Extract the [x, y] coordinate from the center of the cell holding the provided text.  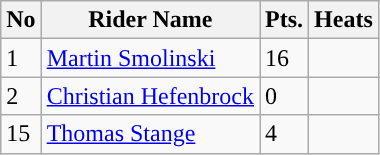
Martin Smolinski [150, 58]
No [21, 20]
15 [21, 134]
Thomas Stange [150, 134]
Heats [344, 20]
16 [284, 58]
2 [21, 96]
4 [284, 134]
Pts. [284, 20]
Christian Hefenbrock [150, 96]
0 [284, 96]
1 [21, 58]
Rider Name [150, 20]
